Find where the given text appears and provide that cell's center as (x, y) coordinate. 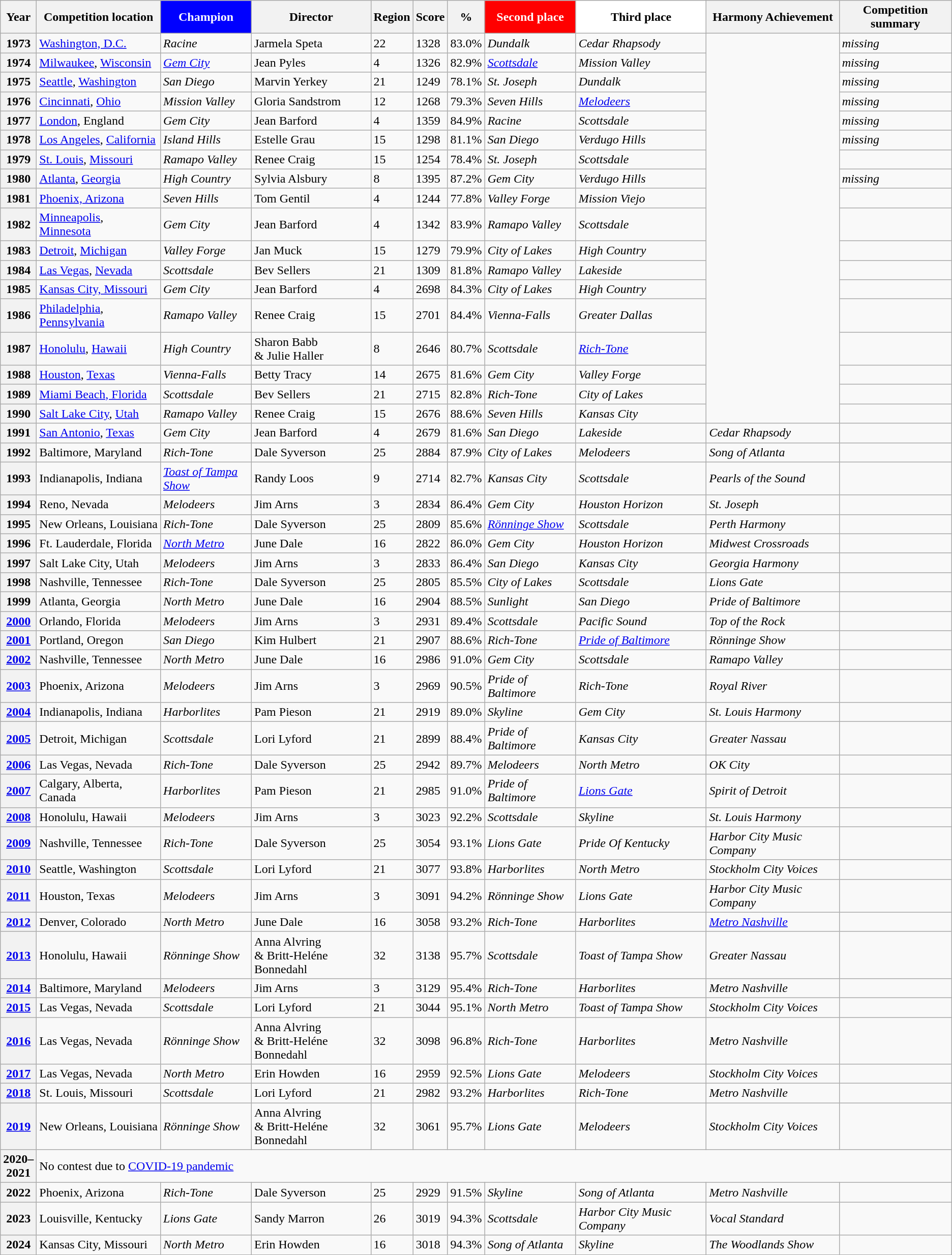
Milwaukee, Wisconsin (99, 63)
2024 (18, 1245)
1977 (18, 121)
2007 (18, 791)
Spirit of Detroit (773, 791)
Jan Muck (311, 250)
3044 (430, 1007)
Royal River (773, 686)
Denver, Colorado (99, 922)
1395 (430, 179)
1998 (18, 582)
91.5% (466, 1192)
79.3% (466, 101)
2714 (430, 478)
1973 (18, 43)
3018 (430, 1245)
92.2% (466, 817)
2010 (18, 869)
2018 (18, 1093)
2015 (18, 1007)
1976 (18, 101)
85.5% (466, 582)
2698 (430, 289)
89.0% (466, 712)
2006 (18, 765)
82.9% (466, 63)
90.5% (466, 686)
1254 (430, 159)
% (466, 17)
3058 (430, 922)
85.6% (466, 524)
Midwest Crossroads (773, 543)
80.7% (466, 349)
82.8% (466, 394)
79.9% (466, 250)
1983 (18, 250)
1996 (18, 543)
88.4% (466, 739)
77.8% (466, 198)
92.5% (466, 1074)
Mission Viejo (641, 198)
89.4% (466, 621)
Sylvia Alsbury (311, 179)
2005 (18, 739)
1309 (430, 270)
Score (430, 17)
Georgia Harmony (773, 563)
1991 (18, 433)
3077 (430, 869)
3098 (430, 1041)
2019 (18, 1126)
Pacific Sound (641, 621)
Kim Hulbert (311, 640)
93.8% (466, 869)
3091 (430, 895)
3129 (430, 988)
1989 (18, 394)
Greater Dallas (641, 315)
2833 (430, 563)
Competition location (99, 17)
84.9% (466, 121)
Marvin Yerkey (311, 82)
84.4% (466, 315)
14 (392, 375)
Minneapolis, Minnesota (99, 224)
26 (392, 1219)
87.9% (466, 452)
Champion (206, 17)
1993 (18, 478)
Estelle Grau (311, 140)
2016 (18, 1041)
2022 (18, 1192)
Sandy Marron (311, 1219)
82.7% (466, 478)
Sharon Babb& Julie Haller (311, 349)
2809 (430, 524)
3061 (430, 1126)
Jarmela Speta (311, 43)
3023 (430, 817)
Randy Loos (311, 478)
12 (392, 101)
Ft. Lauderdale, Florida (99, 543)
Vocal Standard (773, 1219)
Los Angeles, California (99, 140)
Orlando, Florida (99, 621)
Second place (530, 17)
1359 (430, 121)
2017 (18, 1074)
Year (18, 17)
2004 (18, 712)
2679 (430, 433)
22 (392, 43)
2884 (430, 452)
95.1% (466, 1007)
1342 (430, 224)
Betty Tracy (311, 375)
2931 (430, 621)
86.0% (466, 543)
Competition summary (895, 17)
Portland, Oregon (99, 640)
Washington, D.C. (99, 43)
1244 (430, 198)
Harmony Achievement (773, 17)
2907 (430, 640)
Philadelphia, Pennsylvania (99, 315)
1988 (18, 375)
2020–2021 (18, 1166)
1974 (18, 63)
1997 (18, 563)
London, England (99, 121)
2013 (18, 955)
96.8% (466, 1041)
83.9% (466, 224)
2969 (430, 686)
1249 (430, 82)
2008 (18, 817)
OK City (773, 765)
1990 (18, 414)
Cincinnati, Ohio (99, 101)
3138 (430, 955)
2919 (430, 712)
1975 (18, 82)
Sunlight (530, 601)
1298 (430, 140)
2023 (18, 1219)
2701 (430, 315)
1995 (18, 524)
1981 (18, 198)
2929 (430, 1192)
1982 (18, 224)
2986 (430, 660)
1986 (18, 315)
94.2% (466, 895)
2003 (18, 686)
Perth Harmony (773, 524)
1980 (18, 179)
2942 (430, 765)
1999 (18, 601)
78.1% (466, 82)
No contest due to COVID-19 pandemic (494, 1166)
The Woodlands Show (773, 1245)
78.4% (466, 159)
Top of the Rock (773, 621)
Gloria Sandstrom (311, 101)
2715 (430, 394)
2646 (430, 349)
Third place (641, 17)
2012 (18, 922)
81.8% (466, 270)
1328 (430, 43)
1326 (430, 63)
2001 (18, 640)
2014 (18, 988)
Pride Of Kentucky (641, 843)
88.5% (466, 601)
2002 (18, 660)
1979 (18, 159)
Pearls of the Sound (773, 478)
Louisville, Kentucky (99, 1219)
2805 (430, 582)
9 (392, 478)
3019 (430, 1219)
93.1% (466, 843)
Jean Pyles (311, 63)
Tom Gentil (311, 198)
Miami Beach, Florida (99, 394)
81.1% (466, 140)
2899 (430, 739)
2904 (430, 601)
1987 (18, 349)
2822 (430, 543)
2000 (18, 621)
Calgary, Alberta, Canada (99, 791)
Island Hills (206, 140)
1992 (18, 452)
2676 (430, 414)
1268 (430, 101)
2675 (430, 375)
1984 (18, 270)
1978 (18, 140)
1985 (18, 289)
3054 (430, 843)
87.2% (466, 179)
1279 (430, 250)
2834 (430, 505)
San Antonio, Texas (99, 433)
1994 (18, 505)
Region (392, 17)
2011 (18, 895)
Director (311, 17)
2959 (430, 1074)
Reno, Nevada (99, 505)
2985 (430, 791)
83.0% (466, 43)
95.4% (466, 988)
2982 (430, 1093)
84.3% (466, 289)
2009 (18, 843)
89.7% (466, 765)
